Return (x, y) of the center of cell containing provided text 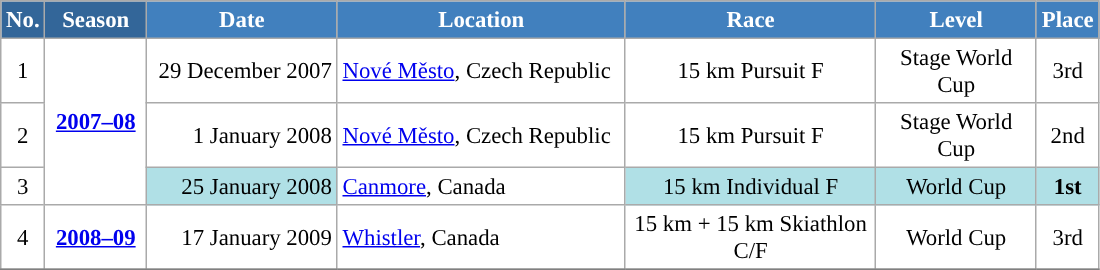
2007–08 (96, 122)
15 km Individual F (750, 187)
17 January 2009 (242, 238)
3 (23, 187)
2 (23, 136)
2008–09 (96, 238)
4 (23, 238)
Location (481, 20)
29 December 2007 (242, 72)
Whistler, Canada (481, 238)
Race (750, 20)
Place (1067, 20)
15 km + 15 km Skiathlon C/F (750, 238)
Season (96, 20)
25 January 2008 (242, 187)
1 January 2008 (242, 136)
Date (242, 20)
Canmore, Canada (481, 187)
No. (23, 20)
Level (956, 20)
1st (1067, 187)
2nd (1067, 136)
1 (23, 72)
